Output the (x, y) coordinate of the center of the cell containing the given text.  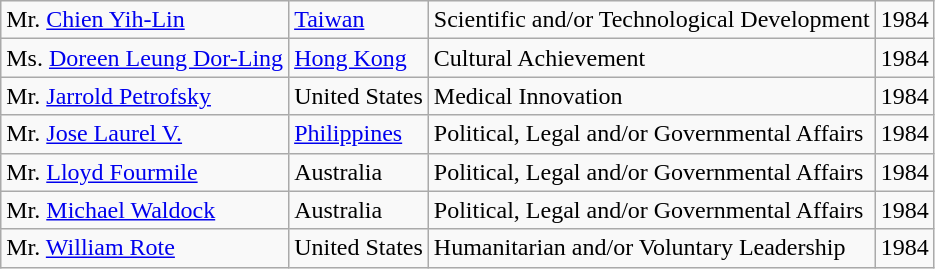
Mr. Jarrold Petrofsky (145, 96)
Taiwan (359, 20)
Mr. Jose Laurel V. (145, 134)
Mr. Michael Waldock (145, 210)
Mr. Chien Yih-Lin (145, 20)
Mr. Lloyd Fourmile (145, 172)
Medical Innovation (652, 96)
Ms. Doreen Leung Dor-Ling (145, 58)
Philippines (359, 134)
Mr. William Rote (145, 248)
Hong Kong (359, 58)
Scientific and/or Technological Development (652, 20)
Humanitarian and/or Voluntary Leadership (652, 248)
Cultural Achievement (652, 58)
